Detect which cell encompasses the target text, then output its (X, Y) center coordinate. 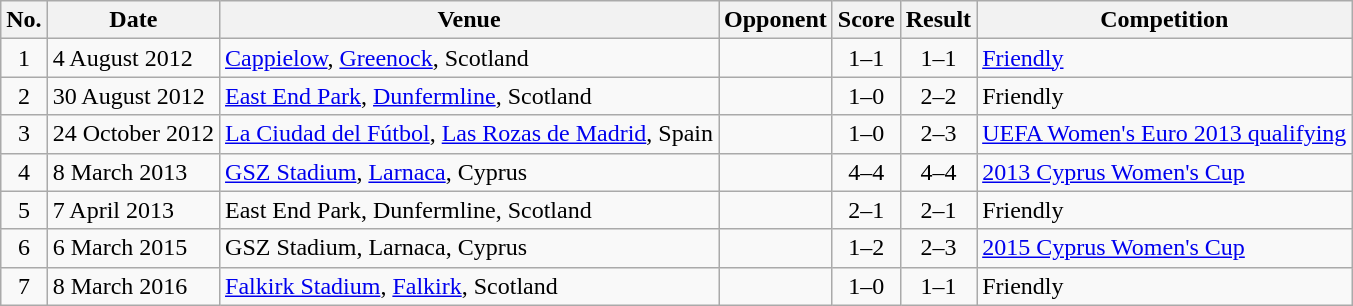
Cappielow, Greenock, Scotland (470, 58)
2–2 (938, 96)
2013 Cyprus Women's Cup (1164, 172)
Competition (1164, 20)
6 March 2015 (133, 248)
7 April 2013 (133, 210)
7 (24, 286)
3 (24, 134)
2 (24, 96)
8 March 2013 (133, 172)
30 August 2012 (133, 96)
5 (24, 210)
Date (133, 20)
No. (24, 20)
Venue (470, 20)
1 (24, 58)
2015 Cyprus Women's Cup (1164, 248)
4 August 2012 (133, 58)
8 March 2016 (133, 286)
Score (866, 20)
Result (938, 20)
4 (24, 172)
La Ciudad del Fútbol, Las Rozas de Madrid, Spain (470, 134)
1–2 (866, 248)
24 October 2012 (133, 134)
UEFA Women's Euro 2013 qualifying (1164, 134)
Opponent (776, 20)
Falkirk Stadium, Falkirk, Scotland (470, 286)
6 (24, 248)
